Return the (X, Y) coordinate for the center point of the cell that contains the specified text.  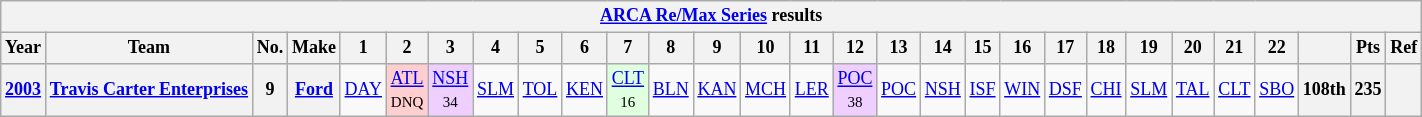
DAY (363, 90)
BLN (670, 90)
15 (982, 48)
CLT16 (628, 90)
6 (585, 48)
2003 (24, 90)
DSF (1066, 90)
NSH34 (450, 90)
ARCA Re/Max Series results (712, 16)
Ford (314, 90)
235 (1368, 90)
20 (1193, 48)
NSH (942, 90)
8 (670, 48)
18 (1106, 48)
LER (812, 90)
1 (363, 48)
108th (1325, 90)
Pts (1368, 48)
SBO (1277, 90)
Ref (1404, 48)
17 (1066, 48)
3 (450, 48)
MCH (766, 90)
14 (942, 48)
POC (899, 90)
KAN (717, 90)
Make (314, 48)
Year (24, 48)
7 (628, 48)
4 (496, 48)
WIN (1022, 90)
POC38 (855, 90)
12 (855, 48)
TAL (1193, 90)
ISF (982, 90)
CLT (1234, 90)
10 (766, 48)
16 (1022, 48)
KEN (585, 90)
13 (899, 48)
11 (812, 48)
22 (1277, 48)
TOL (540, 90)
21 (1234, 48)
CHI (1106, 90)
2 (407, 48)
19 (1149, 48)
Team (148, 48)
5 (540, 48)
No. (270, 48)
ATLDNQ (407, 90)
Travis Carter Enterprises (148, 90)
